Return [X, Y] of the center of cell containing provided text 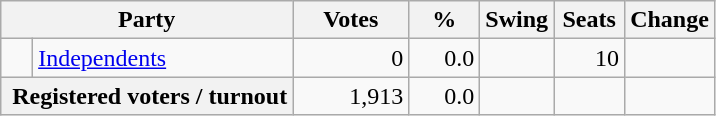
Seats [590, 20]
Registered voters / turnout [147, 96]
1,913 [351, 96]
Party [147, 20]
Votes [351, 20]
10 [590, 58]
% [444, 20]
Independents [163, 58]
0 [351, 58]
Change [670, 20]
Swing [517, 20]
